For the text-containing cell, return its midpoint in [x, y] coordinate format. 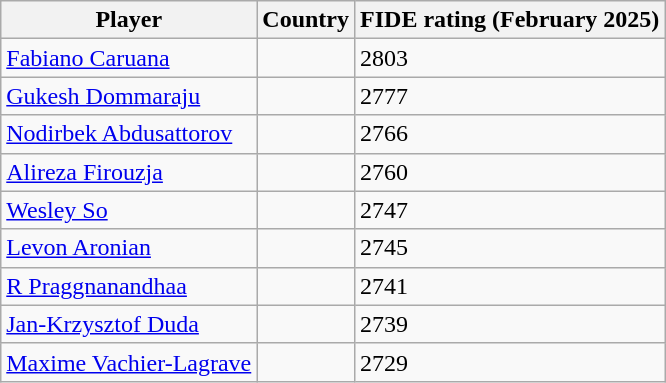
2741 [510, 286]
2803 [510, 58]
2777 [510, 96]
Maxime Vachier-Lagrave [129, 362]
2760 [510, 172]
R Praggnanandhaa [129, 286]
2747 [510, 210]
Wesley So [129, 210]
Fabiano Caruana [129, 58]
Alireza Firouzja [129, 172]
Player [129, 20]
2729 [510, 362]
Gukesh Dommaraju [129, 96]
2739 [510, 324]
Jan-Krzysztof Duda [129, 324]
Levon Aronian [129, 248]
Country [306, 20]
Nodirbek Abdusattorov [129, 134]
2766 [510, 134]
2745 [510, 248]
FIDE rating (February 2025) [510, 20]
